Output the [x, y] coordinate of the center of the cell containing the given text.  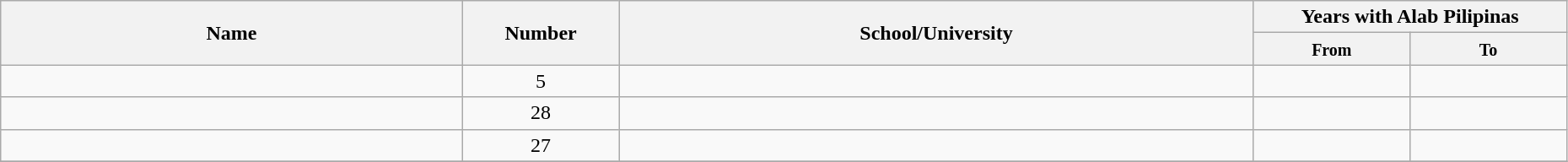
27 [541, 145]
From [1332, 49]
To [1489, 49]
Years with Alab Pilipinas [1410, 17]
School/University [936, 33]
Number [541, 33]
5 [541, 81]
28 [541, 113]
Name [232, 33]
